Locate the cell with the specified text and output its [X, Y] center coordinate. 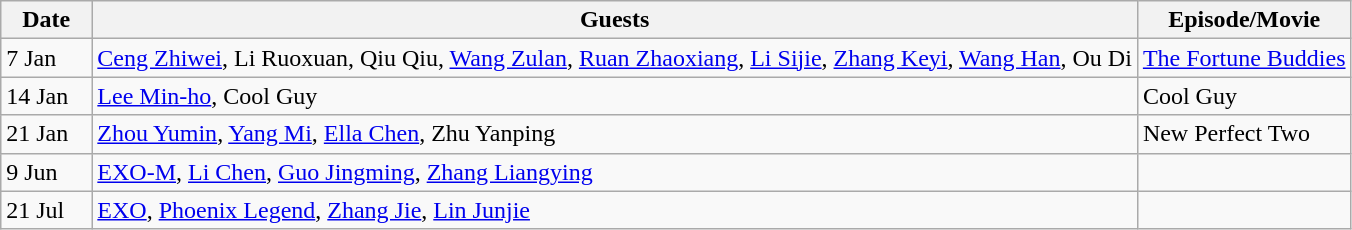
EXO, Phoenix Legend, Zhang Jie, Lin Junjie [615, 210]
Guests [615, 20]
7 Jan [46, 58]
Zhou Yumin, Yang Mi, Ella Chen, Zhu Yanping [615, 134]
EXO-M, Li Chen, Guo Jingming, Zhang Liangying [615, 172]
Ceng Zhiwei, Li Ruoxuan, Qiu Qiu, Wang Zulan, Ruan Zhaoxiang, Li Sijie, Zhang Keyi, Wang Han, Ou Di [615, 58]
Cool Guy [1244, 96]
9 Jun [46, 172]
The Fortune Buddies [1244, 58]
Episode/Movie [1244, 20]
Date [46, 20]
21 Jan [46, 134]
21 Jul [46, 210]
Lee Min-ho, Cool Guy [615, 96]
14 Jan [46, 96]
New Perfect Two [1244, 134]
